Search for the cell housing the specified text and yield its [X, Y] center coordinate. 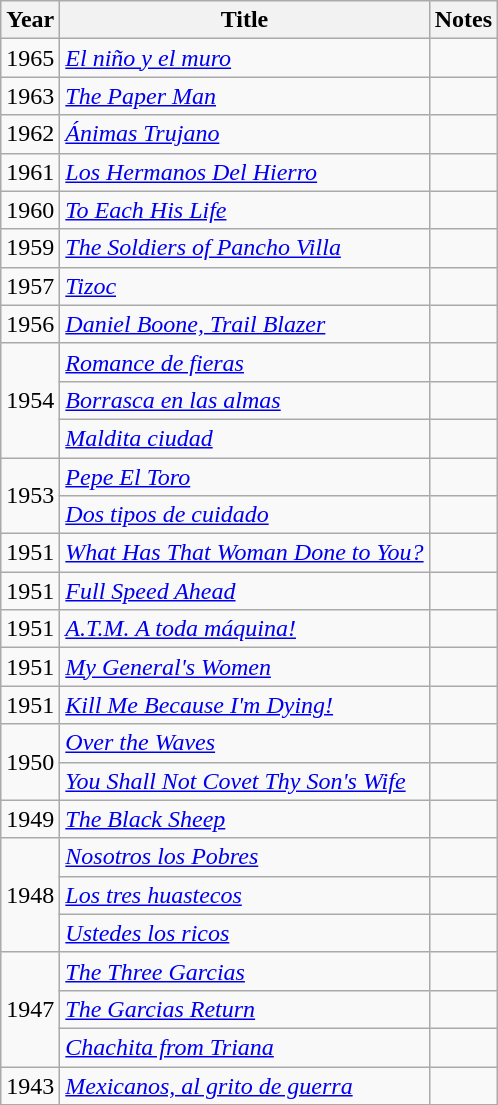
The Paper Man [244, 96]
1961 [30, 172]
A.T.M. A toda máquina! [244, 629]
1949 [30, 819]
Year [30, 20]
El niño y el muro [244, 58]
1963 [30, 96]
Chachita from Triana [244, 1047]
Dos tipos de cuidado [244, 515]
1960 [30, 210]
Los tres huastecos [244, 895]
Mexicanos, al grito de guerra [244, 1085]
Los Hermanos Del Hierro [244, 172]
Kill Me Because I'm Dying! [244, 705]
The Black Sheep [244, 819]
Daniel Boone, Trail Blazer [244, 324]
The Three Garcias [244, 971]
Tizoc [244, 286]
The Garcias Return [244, 1009]
Pepe El Toro [244, 477]
1943 [30, 1085]
You Shall Not Covet Thy Son's Wife [244, 781]
1954 [30, 400]
1959 [30, 248]
1948 [30, 895]
Over the Waves [244, 743]
The Soldiers of Pancho Villa [244, 248]
Romance de fieras [244, 362]
1950 [30, 762]
1965 [30, 58]
My General's Women [244, 667]
1953 [30, 496]
Borrasca en las almas [244, 400]
1947 [30, 1009]
Notes [463, 20]
Maldita ciudad [244, 438]
Ánimas Trujano [244, 134]
1962 [30, 134]
1956 [30, 324]
1957 [30, 286]
What Has That Woman Done to You? [244, 553]
To Each His Life [244, 210]
Title [244, 20]
Full Speed Ahead [244, 591]
Nosotros los Pobres [244, 857]
Ustedes los ricos [244, 933]
